Locate the cell with the specified text and output its [X, Y] center coordinate. 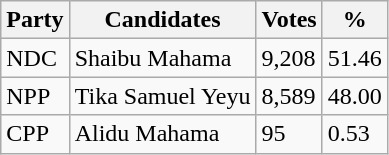
% [354, 20]
CPP [35, 134]
Candidates [162, 20]
Party [35, 20]
NDC [35, 58]
Tika Samuel Yeyu [162, 96]
0.53 [354, 134]
9,208 [289, 58]
Shaibu Mahama [162, 58]
51.46 [354, 58]
Alidu Mahama [162, 134]
Votes [289, 20]
48.00 [354, 96]
95 [289, 134]
8,589 [289, 96]
NPP [35, 96]
